Capture the cell that displays the provided text and extract its (x, y) central coordinate. 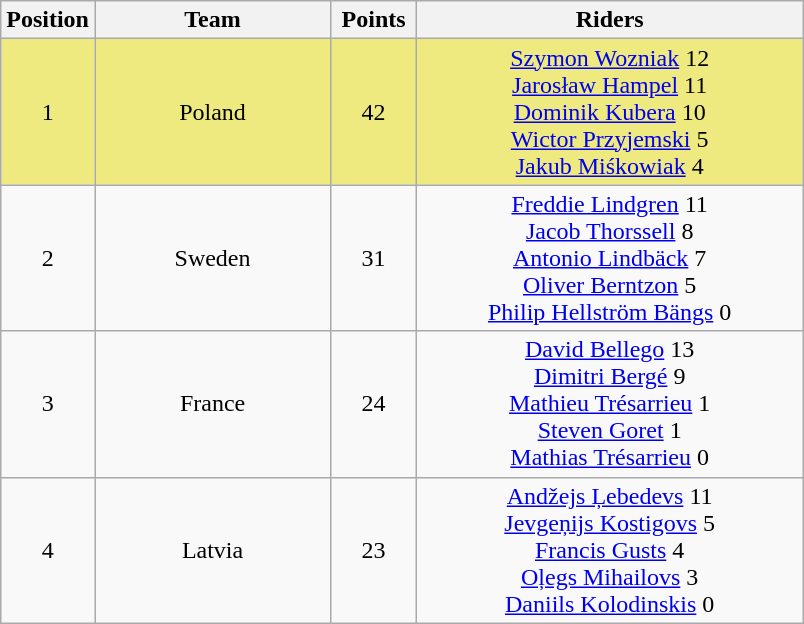
42 (374, 112)
Latvia (212, 550)
Riders (610, 20)
1 (48, 112)
2 (48, 258)
Andžejs Ļebedevs 11Jevgeņijs Kostigovs 5Francis Gusts 4Oļegs Mihailovs 3Daniils Kolodinskis 0 (610, 550)
23 (374, 550)
Sweden (212, 258)
24 (374, 404)
Poland (212, 112)
31 (374, 258)
David Bellego 13Dimitri Bergé 9Mathieu Trésarrieu 1Steven Goret 1 Mathias Trésarrieu 0 (610, 404)
Szymon Wozniak 12Jarosław Hampel 11Dominik Kubera 10Wictor Przyjemski 5Jakub Miśkowiak 4 (610, 112)
France (212, 404)
Freddie Lindgren 11Jacob Thorssell 8Antonio Lindbäck 7Oliver Berntzon 5 Philip Hellström Bängs 0 (610, 258)
4 (48, 550)
Team (212, 20)
Points (374, 20)
Position (48, 20)
3 (48, 404)
